Extract the (X, Y) coordinate from the center of the cell holding the provided text.  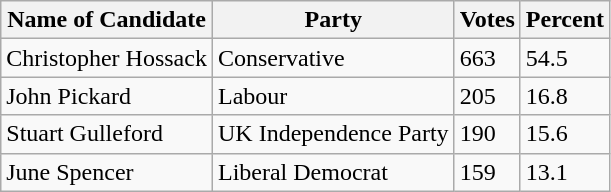
159 (487, 172)
Labour (333, 96)
June Spencer (107, 172)
Stuart Gulleford (107, 134)
13.1 (564, 172)
Name of Candidate (107, 20)
Votes (487, 20)
54.5 (564, 58)
16.8 (564, 96)
Conservative (333, 58)
15.6 (564, 134)
Christopher Hossack (107, 58)
190 (487, 134)
663 (487, 58)
UK Independence Party (333, 134)
John Pickard (107, 96)
Percent (564, 20)
Liberal Democrat (333, 172)
Party (333, 20)
205 (487, 96)
